For the text-containing cell, return its midpoint in (x, y) coordinate format. 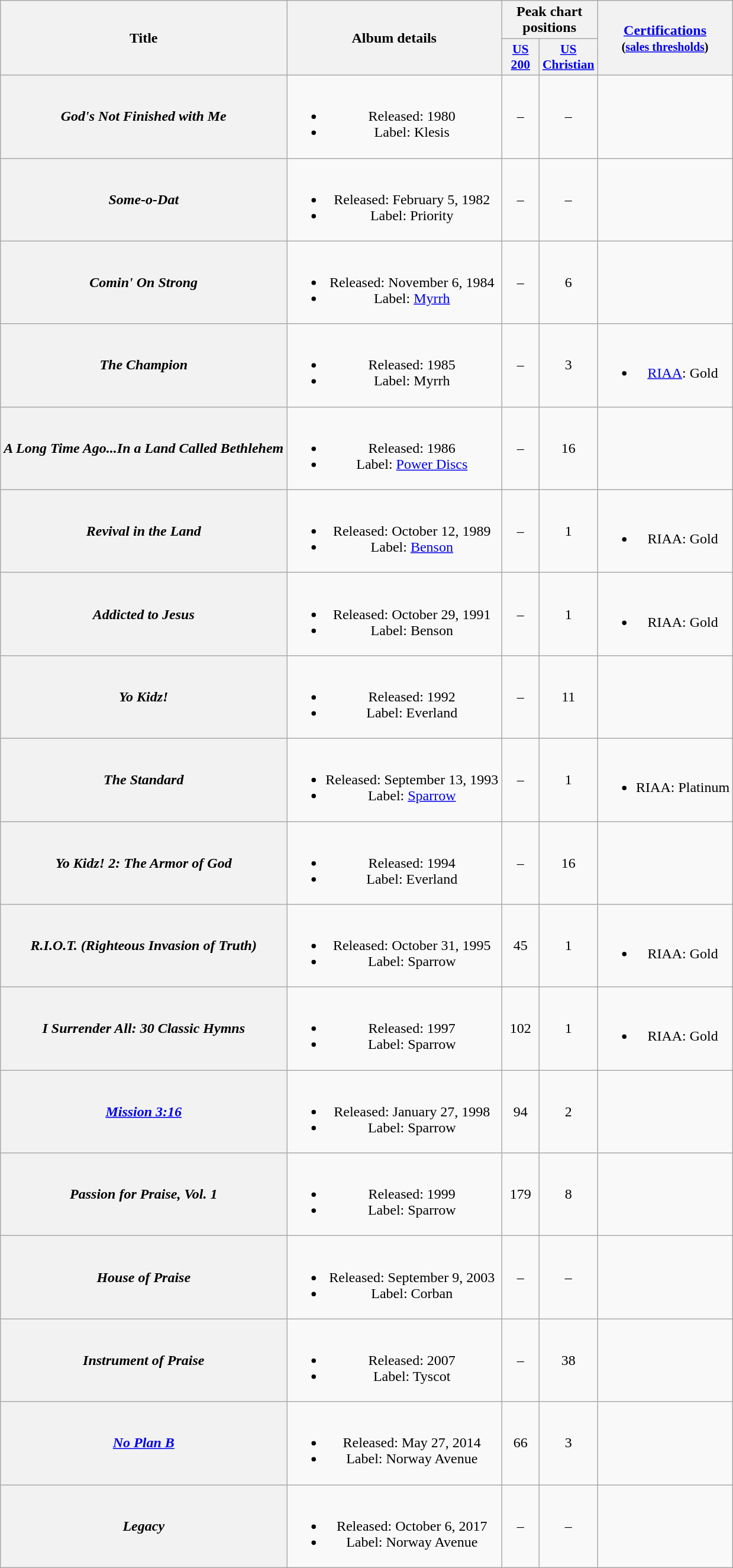
God's Not Finished with Me (144, 117)
Comin' On Strong (144, 282)
45 (521, 946)
38 (569, 1360)
Released: October 31, 1995Label: Sparrow (394, 946)
Passion for Praise, Vol. 1 (144, 1194)
2 (569, 1112)
Instrument of Praise (144, 1360)
R.I.O.T. (Righteous Invasion of Truth) (144, 946)
94 (521, 1112)
Released: November 6, 1984Label: Myrrh (394, 282)
102 (521, 1029)
6 (569, 282)
US 200 (521, 57)
Released: May 27, 2014Label: Norway Avenue (394, 1443)
66 (521, 1443)
Released: September 13, 1993Label: Sparrow (394, 780)
Released: October 29, 1991Label: Benson (394, 614)
8 (569, 1194)
RIAA: Platinum (665, 780)
Released: 1985Label: Myrrh (394, 365)
Released: January 27, 1998Label: Sparrow (394, 1112)
Mission 3:16 (144, 1112)
Released: 1994Label: Everland (394, 863)
Released: 1992Label: Everland (394, 697)
Revival in the Land (144, 531)
Released: February 5, 1982Label: Priority (394, 199)
179 (521, 1194)
Released: 1997Label: Sparrow (394, 1029)
The Standard (144, 780)
The Champion (144, 365)
Certifications(sales thresholds) (665, 38)
Title (144, 38)
Released: September 9, 2003Label: Corban (394, 1277)
House of Praise (144, 1277)
Album details (394, 38)
Addicted to Jesus (144, 614)
Yo Kidz! 2: The Armor of God (144, 863)
Legacy (144, 1526)
Released: 1986Label: Power Discs (394, 448)
Released: 2007Label: Tyscot (394, 1360)
Released: 1980Label: Klesis (394, 117)
I Surrender All: 30 Classic Hymns (144, 1029)
Peak chart positions (550, 20)
No Plan B (144, 1443)
11 (569, 697)
A Long Time Ago...In a Land Called Bethlehem (144, 448)
Released: October 6, 2017Label: Norway Avenue (394, 1526)
US Christian (569, 57)
Yo Kidz! (144, 697)
Some-o-Dat (144, 199)
Released: 1999Label: Sparrow (394, 1194)
Released: October 12, 1989Label: Benson (394, 531)
